Return the [x, y] coordinate for the center point of the cell that contains the specified text.  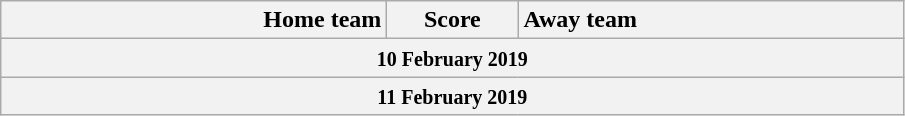
Away team [711, 20]
11 February 2019 [452, 96]
Score [452, 20]
Home team [194, 20]
10 February 2019 [452, 58]
